Return the (x, y) coordinate for the center point of the cell that contains the specified text.  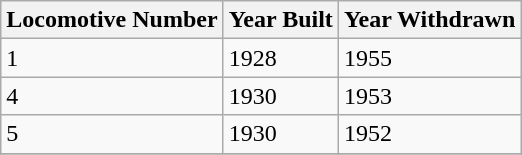
1955 (429, 58)
1953 (429, 96)
1952 (429, 134)
Year Withdrawn (429, 20)
4 (112, 96)
1928 (280, 58)
Year Built (280, 20)
5 (112, 134)
1 (112, 58)
Locomotive Number (112, 20)
